Capture the cell that displays the provided text and extract its (X, Y) central coordinate. 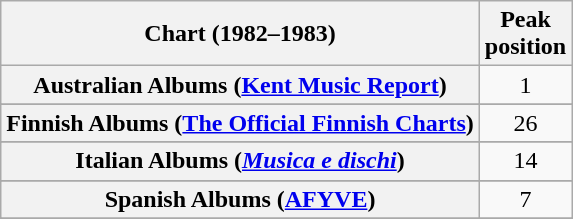
Italian Albums (Musica e dischi) (240, 161)
1 (525, 85)
7 (525, 199)
Chart (1982–1983) (240, 34)
Spanish Albums (AFYVE) (240, 199)
14 (525, 161)
Finnish Albums (The Official Finnish Charts) (240, 123)
Peakposition (525, 34)
26 (525, 123)
Australian Albums (Kent Music Report) (240, 85)
